Locate the cell with the specified text and output its (x, y) center coordinate. 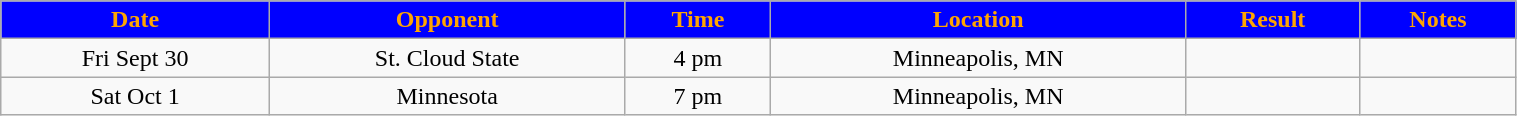
Time (698, 20)
4 pm (698, 58)
7 pm (698, 96)
Date (136, 20)
St. Cloud State (446, 58)
Minnesota (446, 96)
Result (1273, 20)
Fri Sept 30 (136, 58)
Notes (1438, 20)
Opponent (446, 20)
Location (978, 20)
Sat Oct 1 (136, 96)
